Detect which cell encompasses the target text, then output its (x, y) center coordinate. 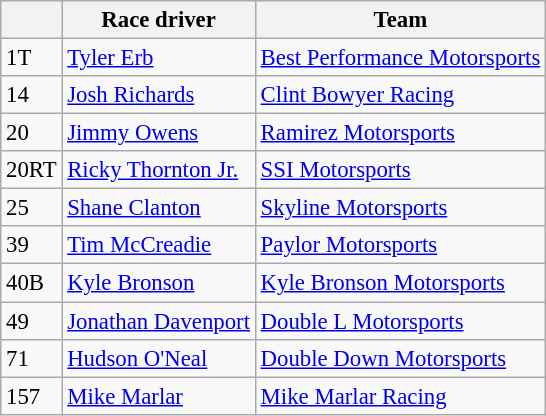
Clint Bowyer Racing (400, 95)
39 (32, 245)
Mike Marlar Racing (400, 396)
Best Performance Motorsports (400, 58)
Jimmy Owens (158, 133)
Mike Marlar (158, 396)
Team (400, 20)
Hudson O'Neal (158, 358)
20RT (32, 170)
SSI Motorsports (400, 170)
25 (32, 208)
1T (32, 58)
Race driver (158, 20)
49 (32, 321)
Tyler Erb (158, 58)
Josh Richards (158, 95)
Ramirez Motorsports (400, 133)
14 (32, 95)
Shane Clanton (158, 208)
71 (32, 358)
20 (32, 133)
Double Down Motorsports (400, 358)
Double L Motorsports (400, 321)
Kyle Bronson (158, 283)
Ricky Thornton Jr. (158, 170)
Kyle Bronson Motorsports (400, 283)
40B (32, 283)
157 (32, 396)
Paylor Motorsports (400, 245)
Tim McCreadie (158, 245)
Skyline Motorsports (400, 208)
Jonathan Davenport (158, 321)
